Detect which cell encompasses the target text, then output its (x, y) center coordinate. 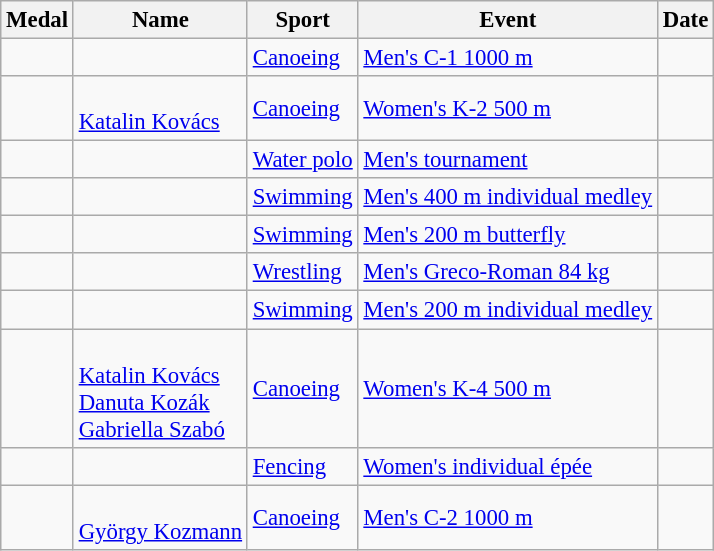
Women's individual épée (508, 466)
Katalin KovácsDanuta KozákGabriella Szabó (160, 388)
Men's C-1 1000 m (508, 58)
Women's K-2 500 m (508, 108)
Women's K-4 500 m (508, 388)
Name (160, 20)
Water polo (302, 160)
Fencing (302, 466)
Date (685, 20)
Men's Greco-Roman 84 kg (508, 273)
Men's 200 m butterfly (508, 235)
György Kozmann (160, 518)
Katalin Kovács (160, 108)
Men's 400 m individual medley (508, 197)
Event (508, 20)
Wrestling (302, 273)
Sport (302, 20)
Men's 200 m individual medley (508, 310)
Medal (38, 20)
Men's C-2 1000 m (508, 518)
Men's tournament (508, 160)
